For the text-containing cell, return its midpoint in [x, y] coordinate format. 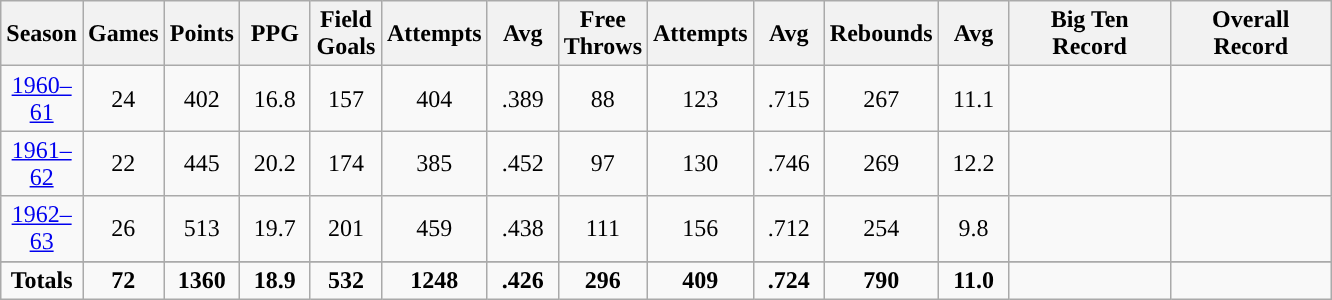
9.8 [974, 228]
Games [123, 34]
12.2 [974, 164]
.715 [788, 98]
26 [123, 228]
123 [701, 98]
22 [123, 164]
72 [123, 280]
404 [434, 98]
254 [881, 228]
111 [602, 228]
19.7 [274, 228]
Free Throws [602, 34]
1961–62 [42, 164]
Season [42, 34]
11.1 [974, 98]
.746 [788, 164]
269 [881, 164]
296 [602, 280]
532 [346, 280]
402 [202, 98]
PPG [274, 34]
88 [602, 98]
.389 [522, 98]
.724 [788, 280]
.712 [788, 228]
409 [701, 280]
267 [881, 98]
Field Goals [346, 34]
445 [202, 164]
1248 [434, 280]
16.8 [274, 98]
385 [434, 164]
1960–61 [42, 98]
Points [202, 34]
97 [602, 164]
18.9 [274, 280]
11.0 [974, 280]
24 [123, 98]
1962–63 [42, 228]
Rebounds [881, 34]
Big Ten Record [1090, 34]
156 [701, 228]
130 [701, 164]
157 [346, 98]
.452 [522, 164]
201 [346, 228]
20.2 [274, 164]
459 [434, 228]
1360 [202, 280]
Overall Record [1250, 34]
513 [202, 228]
Totals [42, 280]
790 [881, 280]
.438 [522, 228]
174 [346, 164]
.426 [522, 280]
